Determine the [X, Y] coordinate at the center of the cell enclosing the given text.  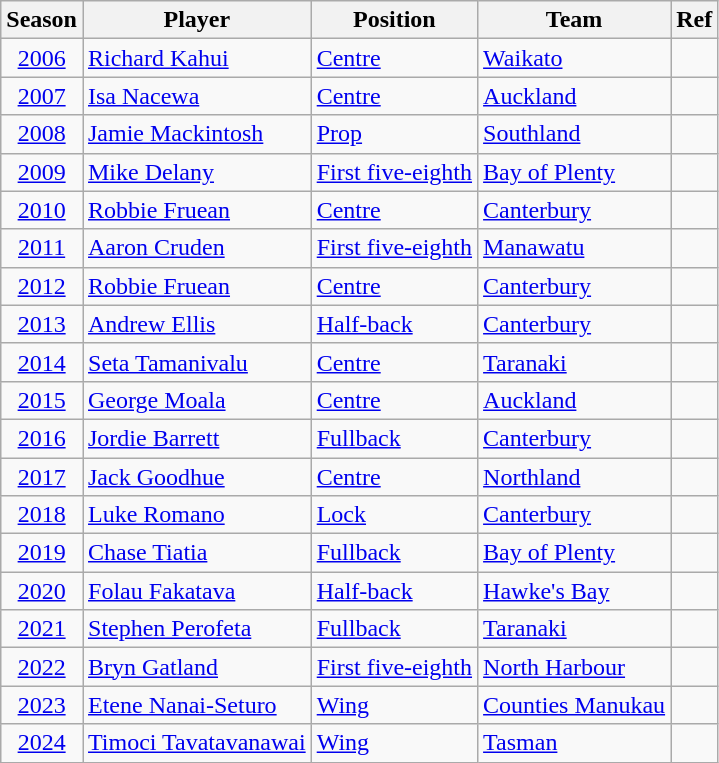
Player [196, 20]
Team [574, 20]
Seta Tamanivalu [196, 362]
Etene Nanai-Seturo [196, 705]
Waikato [574, 58]
Season [42, 20]
Luke Romano [196, 515]
2014 [42, 362]
2022 [42, 667]
Stephen Perofeta [196, 629]
Tasman [574, 743]
Isa Nacewa [196, 96]
Andrew Ellis [196, 324]
2008 [42, 134]
Hawke's Bay [574, 591]
Jordie Barrett [196, 438]
2015 [42, 400]
2013 [42, 324]
2021 [42, 629]
Jack Goodhue [196, 477]
2006 [42, 58]
George Moala [196, 400]
Aaron Cruden [196, 248]
Counties Manukau [574, 705]
Northland [574, 477]
2018 [42, 515]
Mike Delany [196, 172]
2012 [42, 286]
2016 [42, 438]
Manawatu [574, 248]
2023 [42, 705]
Folau Fakatava [196, 591]
2017 [42, 477]
2024 [42, 743]
Prop [394, 134]
2020 [42, 591]
Ref [694, 20]
2019 [42, 553]
Richard Kahui [196, 58]
2011 [42, 248]
Position [394, 20]
Timoci Tavatavanawai [196, 743]
2010 [42, 210]
Jamie Mackintosh [196, 134]
2009 [42, 172]
Lock [394, 515]
Bryn Gatland [196, 667]
North Harbour [574, 667]
Chase Tiatia [196, 553]
Southland [574, 134]
2007 [42, 96]
